Return the (X, Y) coordinate for the center point of the cell that contains the specified text.  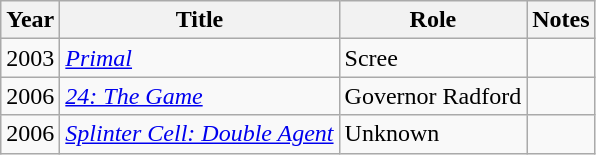
Primal (200, 58)
Unknown (433, 134)
2003 (30, 58)
Role (433, 20)
Scree (433, 58)
Year (30, 20)
Notes (561, 20)
Splinter Cell: Double Agent (200, 134)
Title (200, 20)
Governor Radford (433, 96)
24: The Game (200, 96)
